Capture the cell that displays the provided text and extract its (X, Y) central coordinate. 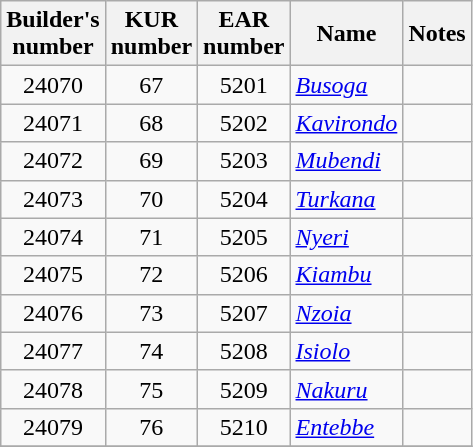
5209 (244, 389)
Builder'snumber (53, 34)
24071 (53, 123)
71 (151, 237)
Isiolo (346, 351)
5201 (244, 85)
70 (151, 199)
5205 (244, 237)
24079 (53, 427)
5210 (244, 427)
24076 (53, 313)
Kavirondo (346, 123)
Nakuru (346, 389)
24070 (53, 85)
Nyeri (346, 237)
24073 (53, 199)
24075 (53, 275)
Turkana (346, 199)
Busoga (346, 85)
68 (151, 123)
74 (151, 351)
5207 (244, 313)
73 (151, 313)
24078 (53, 389)
5202 (244, 123)
24074 (53, 237)
69 (151, 161)
5204 (244, 199)
67 (151, 85)
75 (151, 389)
72 (151, 275)
5203 (244, 161)
Entebbe (346, 427)
76 (151, 427)
Nzoia (346, 313)
Name (346, 34)
5206 (244, 275)
24072 (53, 161)
Mubendi (346, 161)
Kiambu (346, 275)
KURnumber (151, 34)
24077 (53, 351)
EARnumber (244, 34)
5208 (244, 351)
Notes (437, 34)
